Return [X, Y] of the center of cell containing provided text 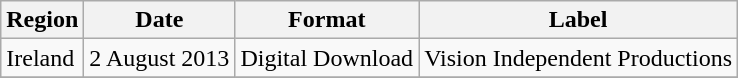
Region [42, 20]
2 August 2013 [160, 58]
Ireland [42, 58]
Vision Independent Productions [578, 58]
Label [578, 20]
Digital Download [327, 58]
Format [327, 20]
Date [160, 20]
